Pinpoint the cell where the given text exists, returning its [x, y] midpoint coordinate. 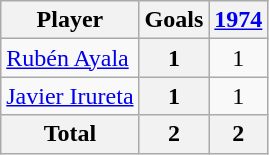
Total [70, 134]
1974 [238, 20]
Rubén Ayala [70, 58]
Javier Irureta [70, 96]
Player [70, 20]
Goals [174, 20]
